Output the (x, y) coordinate of the center of the cell containing the given text.  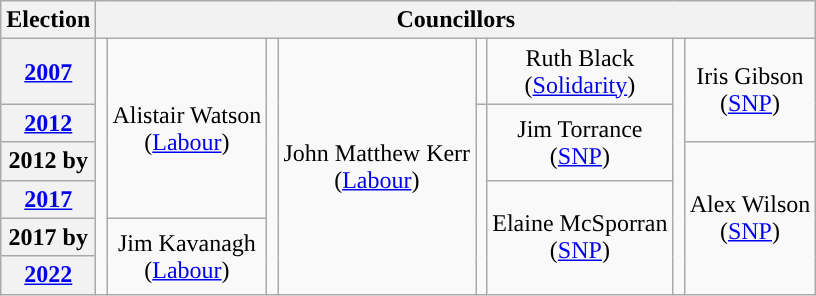
Ruth Black(Solidarity) (580, 72)
2007 (48, 72)
2012 (48, 123)
Councillors (456, 20)
Jim Torrance(SNP) (580, 142)
Alistair Watson(Labour) (187, 128)
Election (48, 20)
Iris Gibson(SNP) (750, 90)
Jim Kavanagh(Labour) (187, 256)
Elaine McSporran(SNP) (580, 237)
2017 by (48, 237)
2012 by (48, 161)
2017 (48, 199)
2022 (48, 275)
John Matthew Kerr(Labour) (377, 166)
Alex Wilson(SNP) (750, 218)
